Identify which cell holds the provided text, then report its [x, y] central coordinate. 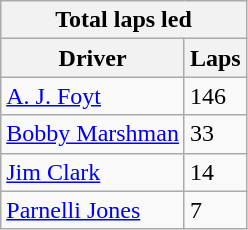
Laps [215, 58]
Jim Clark [93, 172]
Bobby Marshman [93, 134]
Total laps led [124, 20]
A. J. Foyt [93, 96]
14 [215, 172]
7 [215, 210]
Driver [93, 58]
Parnelli Jones [93, 210]
146 [215, 96]
33 [215, 134]
